Detect which cell encompasses the target text, then output its (x, y) center coordinate. 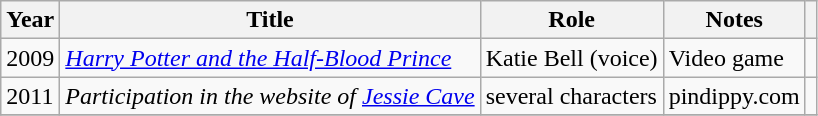
Title (270, 20)
Notes (734, 20)
Harry Potter and the Half-Blood Prince (270, 58)
Video game (734, 58)
pindippy.com (734, 96)
Participation in the website of Jessie Cave (270, 96)
several characters (572, 96)
Katie Bell (voice) (572, 58)
2009 (30, 58)
Role (572, 20)
Year (30, 20)
2011 (30, 96)
